Search for the cell housing the specified text and yield its (x, y) center coordinate. 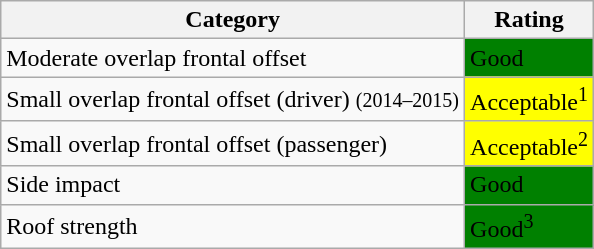
Small overlap frontal offset (passenger) (233, 144)
Good3 (530, 226)
Acceptable1 (530, 100)
Small overlap frontal offset (driver) (2014–2015) (233, 100)
Moderate overlap frontal offset (233, 58)
Roof strength (233, 226)
Acceptable2 (530, 144)
Rating (530, 20)
Category (233, 20)
Side impact (233, 185)
